Search for the cell housing the specified text and yield its [x, y] center coordinate. 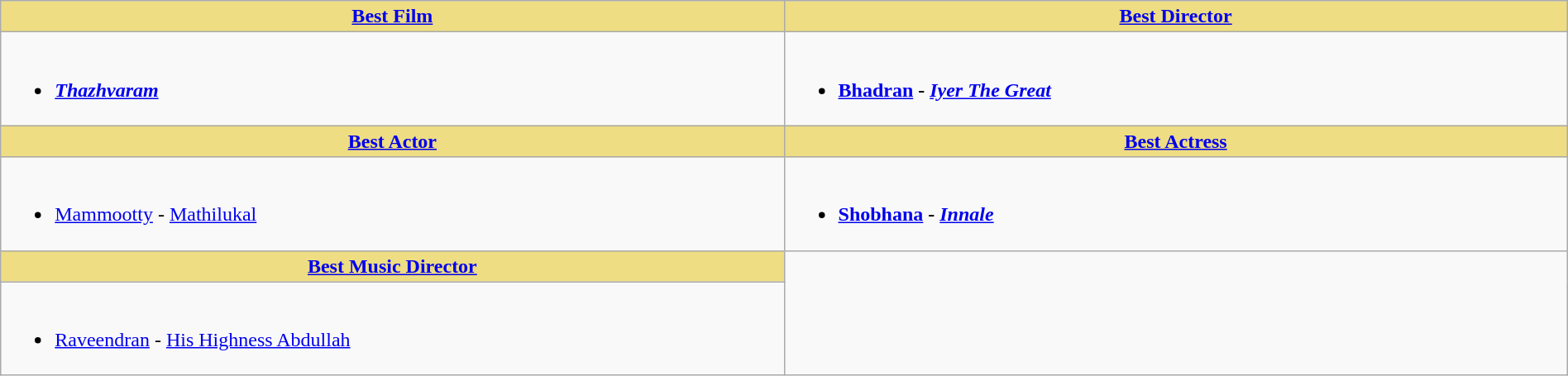
Mammootty - Mathilukal [392, 203]
Raveendran - His Highness Abdullah [392, 329]
Shobhana - Innale [1176, 203]
Bhadran - Iyer The Great [1176, 79]
Best Actress [1176, 141]
Best Film [392, 17]
Thazhvaram [392, 79]
Best Music Director [392, 266]
Best Director [1176, 17]
Best Actor [392, 141]
